Provide the [x, y] coordinate of the cell's center where the given text is located.  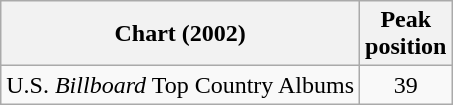
U.S. Billboard Top Country Albums [180, 85]
39 [406, 85]
Chart (2002) [180, 34]
Peakposition [406, 34]
